Return the (x, y) coordinate for the center point of the cell that contains the specified text.  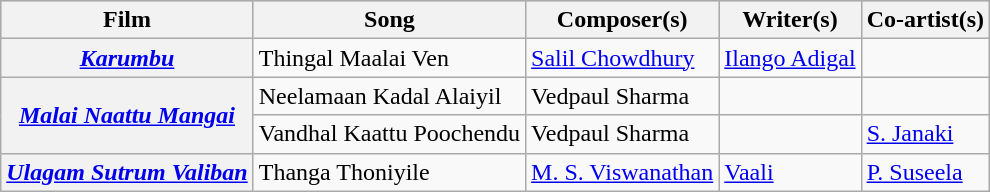
P. Suseela (925, 172)
Ilango Adigal (790, 58)
M. S. Viswanathan (622, 172)
Thingal Maalai Ven (389, 58)
Song (389, 20)
Karumbu (127, 58)
Vandhal Kaattu Poochendu (389, 134)
Neelamaan Kadal Alaiyil (389, 96)
Writer(s) (790, 20)
Malai Naattu Mangai (127, 115)
Thanga Thoniyile (389, 172)
Co-artist(s) (925, 20)
Composer(s) (622, 20)
Ulagam Sutrum Valiban (127, 172)
S. Janaki (925, 134)
Salil Chowdhury (622, 58)
Vaali (790, 172)
Film (127, 20)
